Determine the (x, y) coordinate at the center of the cell enclosing the given text.  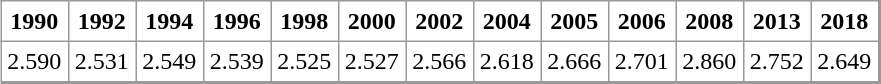
2013 (777, 21)
2005 (574, 21)
2.566 (440, 62)
2.527 (372, 62)
1994 (170, 21)
2006 (642, 21)
2.752 (777, 62)
1992 (102, 21)
2000 (372, 21)
2004 (507, 21)
2018 (844, 21)
2008 (710, 21)
2.666 (574, 62)
2002 (440, 21)
1998 (304, 21)
2.549 (170, 62)
2.525 (304, 62)
2.649 (844, 62)
2.539 (237, 62)
1996 (237, 21)
2.701 (642, 62)
1990 (34, 21)
2.860 (710, 62)
2.590 (34, 62)
2.531 (102, 62)
2.618 (507, 62)
